Identify which cell holds the provided text, then report its [X, Y] central coordinate. 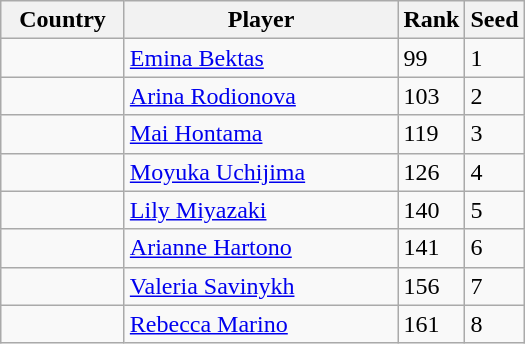
Rebecca Marino [261, 324]
3 [494, 134]
Seed [494, 20]
119 [432, 134]
99 [432, 58]
141 [432, 248]
Rank [432, 20]
Emina Bektas [261, 58]
Moyuka Uchijima [261, 172]
7 [494, 286]
Valeria Savinykh [261, 286]
6 [494, 248]
103 [432, 96]
Arianne Hartono [261, 248]
140 [432, 210]
Country [63, 20]
Player [261, 20]
126 [432, 172]
156 [432, 286]
4 [494, 172]
Arina Rodionova [261, 96]
2 [494, 96]
Mai Hontama [261, 134]
Lily Miyazaki [261, 210]
8 [494, 324]
161 [432, 324]
5 [494, 210]
1 [494, 58]
